Provide the (X, Y) coordinate of the cell's center where the given text is located.  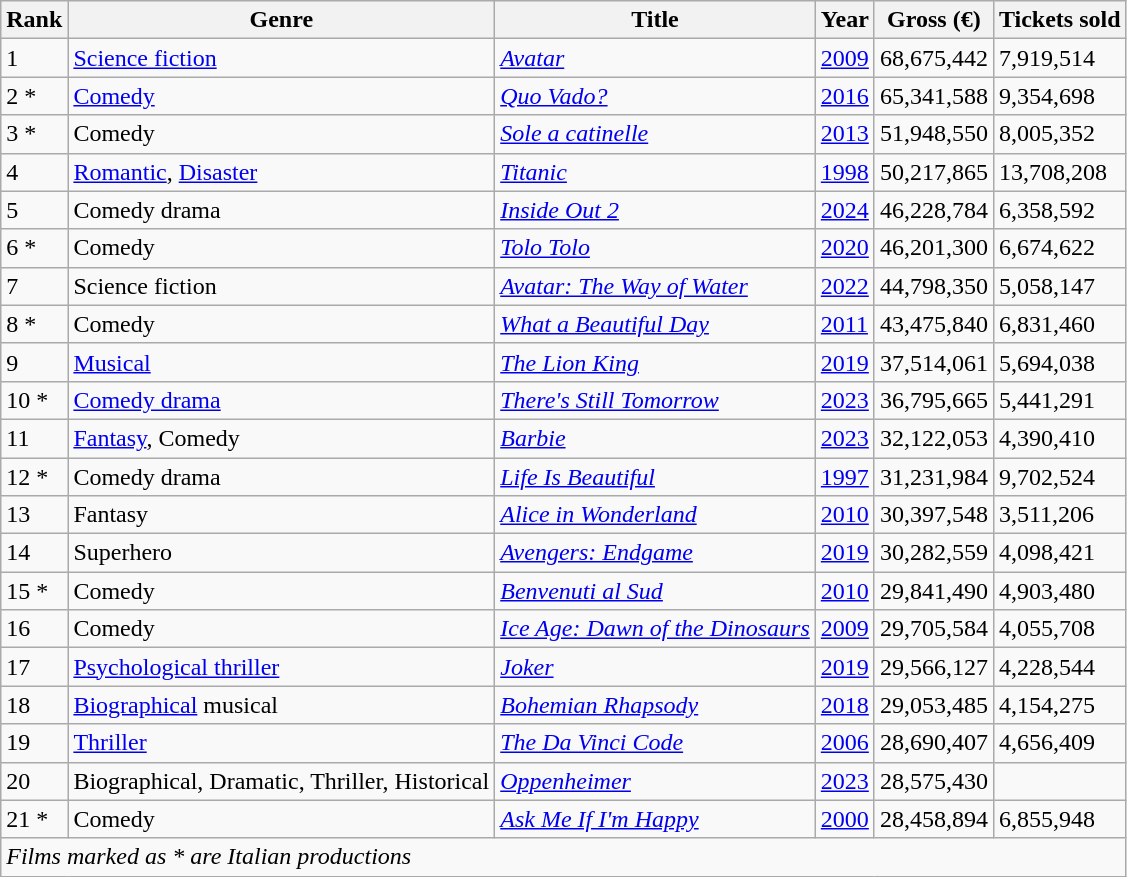
4,656,409 (1060, 743)
30,397,548 (934, 515)
There's Still Tomorrow (656, 400)
65,341,588 (934, 96)
Year (844, 20)
2016 (844, 96)
9,354,698 (1060, 96)
Inside Out 2 (656, 210)
20 (34, 781)
4,390,410 (1060, 438)
6,831,460 (1060, 324)
6,855,948 (1060, 819)
3,511,206 (1060, 515)
What a Beautiful Day (656, 324)
46,201,300 (934, 248)
Romantic, Disaster (282, 172)
Fantasy, Comedy (282, 438)
6 * (34, 248)
Avatar (656, 58)
29,841,490 (934, 591)
4,903,480 (1060, 591)
7,919,514 (1060, 58)
50,217,865 (934, 172)
6,674,622 (1060, 248)
2000 (844, 819)
36,795,665 (934, 400)
4,228,544 (1060, 667)
Gross (€) (934, 20)
Musical (282, 362)
Thriller (282, 743)
19 (34, 743)
28,690,407 (934, 743)
Tolo Tolo (656, 248)
51,948,550 (934, 134)
21 * (34, 819)
31,231,984 (934, 477)
8 * (34, 324)
2013 (844, 134)
17 (34, 667)
9,702,524 (1060, 477)
5 (34, 210)
68,675,442 (934, 58)
28,575,430 (934, 781)
32,122,053 (934, 438)
Superhero (282, 553)
4 (34, 172)
Bohemian Rhapsody (656, 705)
1 (34, 58)
Barbie (656, 438)
Life Is Beautiful (656, 477)
46,228,784 (934, 210)
Tickets sold (1060, 20)
44,798,350 (934, 286)
13 (34, 515)
Films marked as * are Italian productions (564, 857)
14 (34, 553)
12 * (34, 477)
Psychological thriller (282, 667)
11 (34, 438)
7 (34, 286)
9 (34, 362)
Rank (34, 20)
Benvenuti al Sud (656, 591)
5,694,038 (1060, 362)
2006 (844, 743)
Biographical, Dramatic, Thriller, Historical (282, 781)
29,053,485 (934, 705)
Title (656, 20)
28,458,894 (934, 819)
10 * (34, 400)
The Da Vinci Code (656, 743)
1998 (844, 172)
2020 (844, 248)
The Lion King (656, 362)
13,708,208 (1060, 172)
Avengers: Endgame (656, 553)
Ask Me If I'm Happy (656, 819)
Sole a catinelle (656, 134)
1997 (844, 477)
2 * (34, 96)
Genre (282, 20)
43,475,840 (934, 324)
29,705,584 (934, 629)
18 (34, 705)
15 * (34, 591)
Fantasy (282, 515)
8,005,352 (1060, 134)
37,514,061 (934, 362)
2024 (844, 210)
16 (34, 629)
5,058,147 (1060, 286)
29,566,127 (934, 667)
Joker (656, 667)
30,282,559 (934, 553)
Quo Vado? (656, 96)
Titanic (656, 172)
2011 (844, 324)
4,055,708 (1060, 629)
2018 (844, 705)
4,098,421 (1060, 553)
3 * (34, 134)
4,154,275 (1060, 705)
Alice in Wonderland (656, 515)
5,441,291 (1060, 400)
6,358,592 (1060, 210)
Avatar: The Way of Water (656, 286)
Biographical musical (282, 705)
2022 (844, 286)
Oppenheimer (656, 781)
Ice Age: Dawn of the Dinosaurs (656, 629)
